Capture the cell that displays the provided text and extract its (x, y) central coordinate. 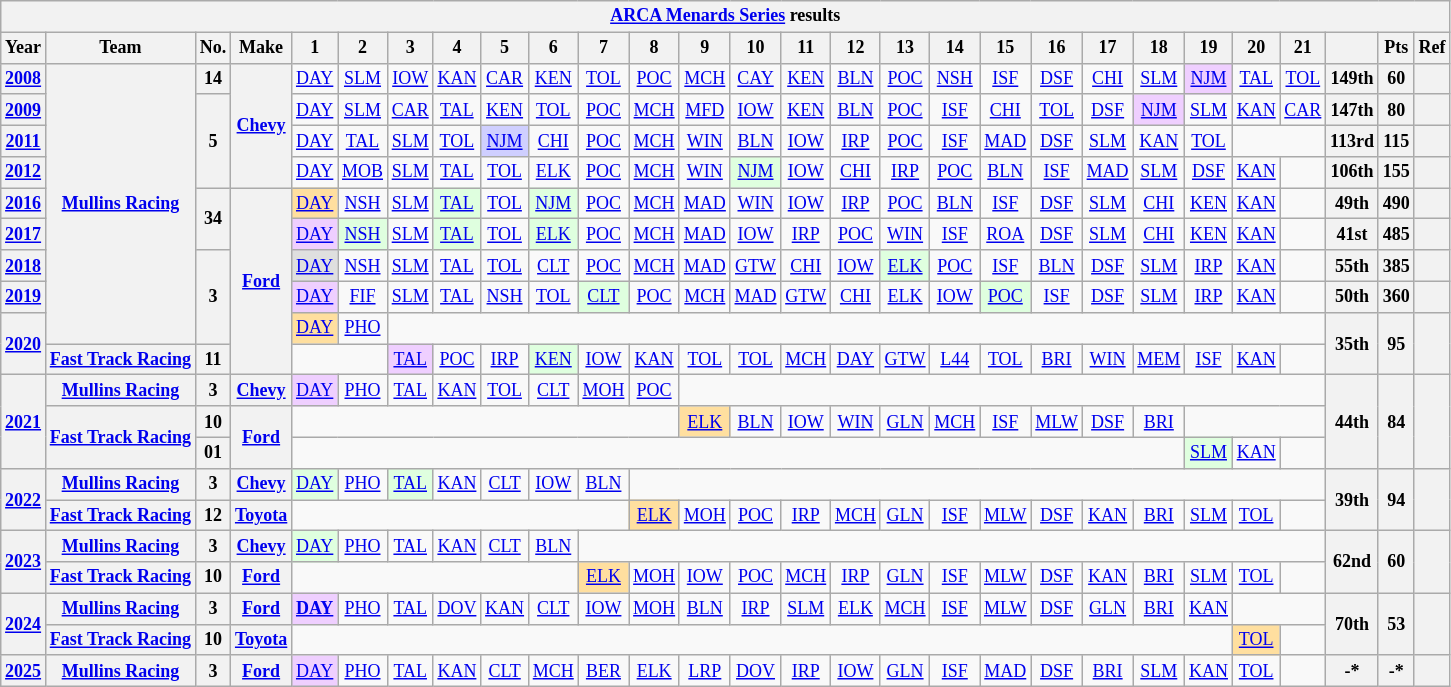
15 (1006, 48)
2020 (24, 343)
MEM (1159, 360)
01 (212, 452)
L44 (955, 360)
62nd (1352, 562)
49th (1352, 204)
CAY (756, 78)
19 (1209, 48)
155 (1396, 172)
2023 (24, 562)
21 (1303, 48)
70th (1352, 624)
Pts (1396, 48)
106th (1352, 172)
2008 (24, 78)
17 (1108, 48)
Team (120, 48)
Ref (1432, 48)
2018 (24, 266)
115 (1396, 140)
18 (1159, 48)
7 (604, 48)
94 (1396, 499)
LRP (704, 670)
95 (1396, 343)
ARCA Menards Series results (726, 16)
41st (1352, 234)
4 (457, 48)
2 (363, 48)
147th (1352, 110)
13 (905, 48)
485 (1396, 234)
Year (24, 48)
34 (212, 219)
9 (704, 48)
20 (1256, 48)
149th (1352, 78)
35th (1352, 343)
50th (1352, 296)
39th (1352, 499)
BER (604, 670)
84 (1396, 422)
16 (1056, 48)
2011 (24, 140)
2021 (24, 422)
2025 (24, 670)
MOB (363, 172)
490 (1396, 204)
385 (1396, 266)
360 (1396, 296)
2024 (24, 624)
2016 (24, 204)
80 (1396, 110)
2009 (24, 110)
Make (262, 48)
2019 (24, 296)
53 (1396, 624)
44th (1352, 422)
6 (553, 48)
1 (315, 48)
2017 (24, 234)
8 (654, 48)
MFD (704, 110)
FIF (363, 296)
No. (212, 48)
113rd (1352, 140)
2012 (24, 172)
55th (1352, 266)
2022 (24, 499)
ROA (1006, 234)
